Return the [X, Y] coordinate for the center point of the cell that contains the specified text.  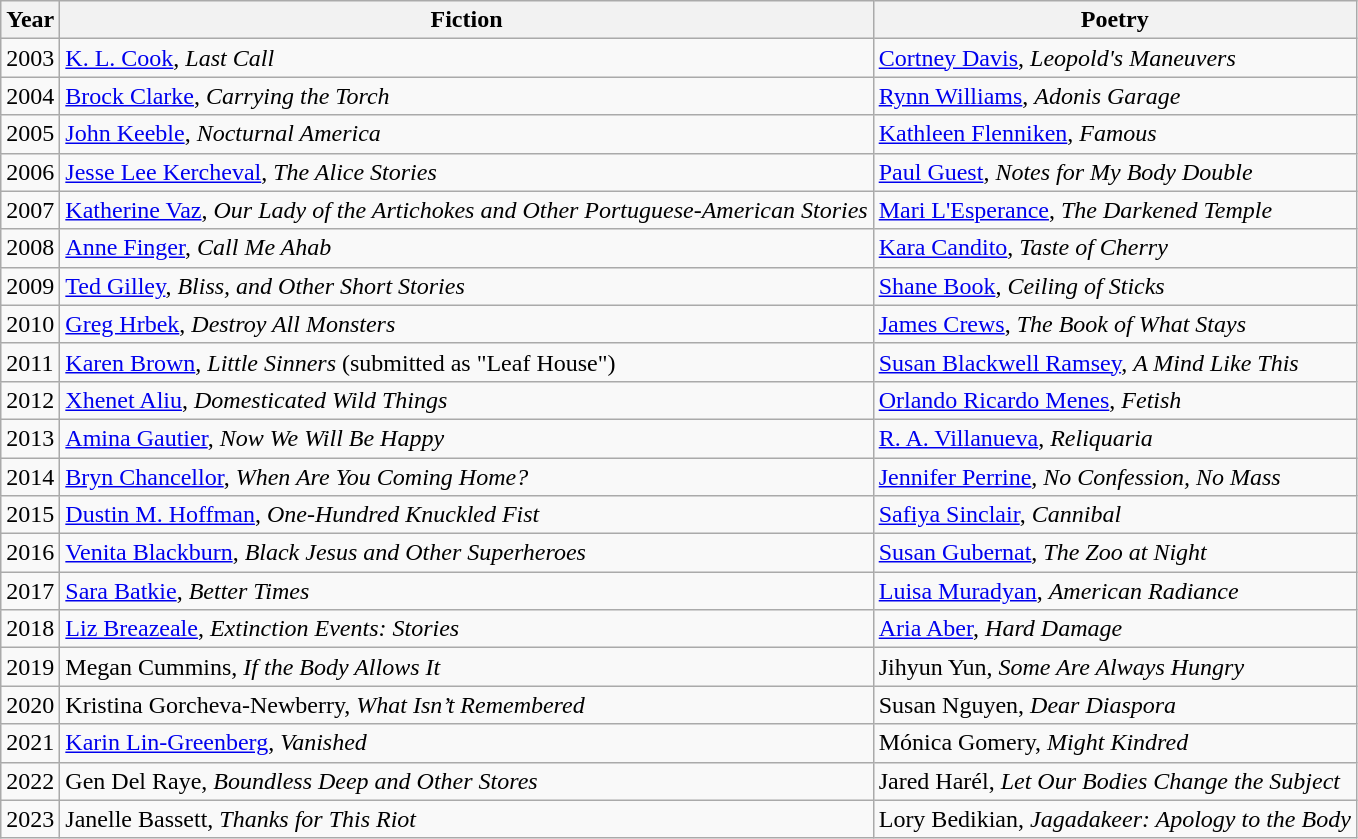
Kathleen Flenniken, Famous [1114, 134]
Orlando Ricardo Menes, Fetish [1114, 400]
Luisa Muradyan, American Radiance [1114, 591]
2012 [30, 400]
2021 [30, 743]
Safiya Sinclair, Cannibal [1114, 515]
Katherine Vaz, Our Lady of the Artichokes and Other Portuguese-American Stories [466, 210]
2020 [30, 705]
Jennifer Perrine, No Confession, No Mass [1114, 477]
Janelle Bassett, Thanks for This Riot [466, 819]
Karin Lin-Greenberg, Vanished [466, 743]
Paul Guest, Notes for My Body Double [1114, 172]
Cortney Davis, Leopold's Maneuvers [1114, 58]
2014 [30, 477]
Venita Blackburn, Black Jesus and Other Superheroes [466, 553]
Susan Gubernat, The Zoo at Night [1114, 553]
Ted Gilley, Bliss, and Other Short Stories [466, 286]
Anne Finger, Call Me Ahab [466, 248]
Jesse Lee Kercheval, The Alice Stories [466, 172]
2016 [30, 553]
Gen Del Raye, Boundless Deep and Other Stores [466, 781]
Bryn Chancellor, When Are You Coming Home? [466, 477]
Sara Batkie, Better Times [466, 591]
Kara Candito, Taste of Cherry [1114, 248]
Mónica Gomery, Might Kindred [1114, 743]
Susan Blackwell Ramsey, A Mind Like This [1114, 362]
2022 [30, 781]
Year [30, 20]
Mari L'Esperance, The Darkened Temple [1114, 210]
Brock Clarke, Carrying the Torch [466, 96]
2003 [30, 58]
R. A. Villanueva, Reliquaria [1114, 438]
2005 [30, 134]
Megan Cummins, If the Body Allows It [466, 667]
2009 [30, 286]
2008 [30, 248]
2017 [30, 591]
Kristina Gorcheva-Newberry, What Isn’t Remembered [466, 705]
Lory Bedikian, Jagadakeer: Apology to the Body [1114, 819]
2006 [30, 172]
2023 [30, 819]
Susan Nguyen, Dear Diaspora [1114, 705]
2019 [30, 667]
Greg Hrbek, Destroy All Monsters [466, 324]
Aria Aber, Hard Damage [1114, 629]
Amina Gautier, Now We Will Be Happy [466, 438]
James Crews, The Book of What Stays [1114, 324]
2010 [30, 324]
Liz Breazeale, Extinction Events: Stories [466, 629]
Karen Brown, Little Sinners (submitted as "Leaf House") [466, 362]
Shane Book, Ceiling of Sticks [1114, 286]
Jared Harél, Let Our Bodies Change the Subject [1114, 781]
2011 [30, 362]
Fiction [466, 20]
Rynn Williams, Adonis Garage [1114, 96]
K. L. Cook, Last Call [466, 58]
John Keeble, Nocturnal America [466, 134]
2015 [30, 515]
Poetry [1114, 20]
2004 [30, 96]
Jihyun Yun, Some Are Always Hungry [1114, 667]
2013 [30, 438]
2018 [30, 629]
Dustin M. Hoffman, One-Hundred Knuckled Fist [466, 515]
2007 [30, 210]
Xhenet Aliu, Domesticated Wild Things [466, 400]
